Search for the cell housing the specified text and yield its [x, y] center coordinate. 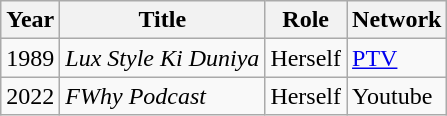
2022 [30, 96]
Role [306, 20]
Lux Style Ki Duniya [162, 58]
FWhy Podcast [162, 96]
Title [162, 20]
PTV [397, 58]
1989 [30, 58]
Network [397, 20]
Youtube [397, 96]
Year [30, 20]
